Identify which cell holds the provided text, then report its (X, Y) central coordinate. 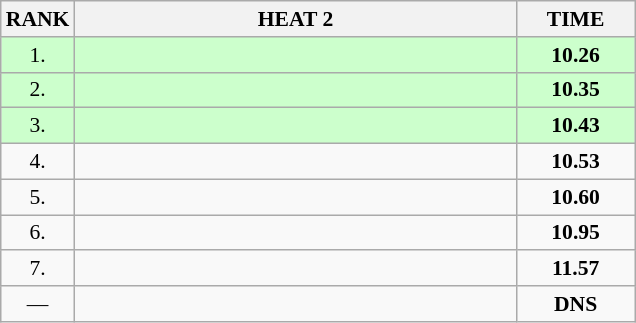
RANK (38, 19)
6. (38, 233)
7. (38, 269)
TIME (576, 19)
4. (38, 162)
10.43 (576, 126)
10.53 (576, 162)
2. (38, 90)
DNS (576, 304)
5. (38, 197)
HEAT 2 (295, 19)
10.60 (576, 197)
10.35 (576, 90)
— (38, 304)
10.26 (576, 55)
10.95 (576, 233)
3. (38, 126)
1. (38, 55)
11.57 (576, 269)
